Capture the cell that displays the provided text and extract its [x, y] central coordinate. 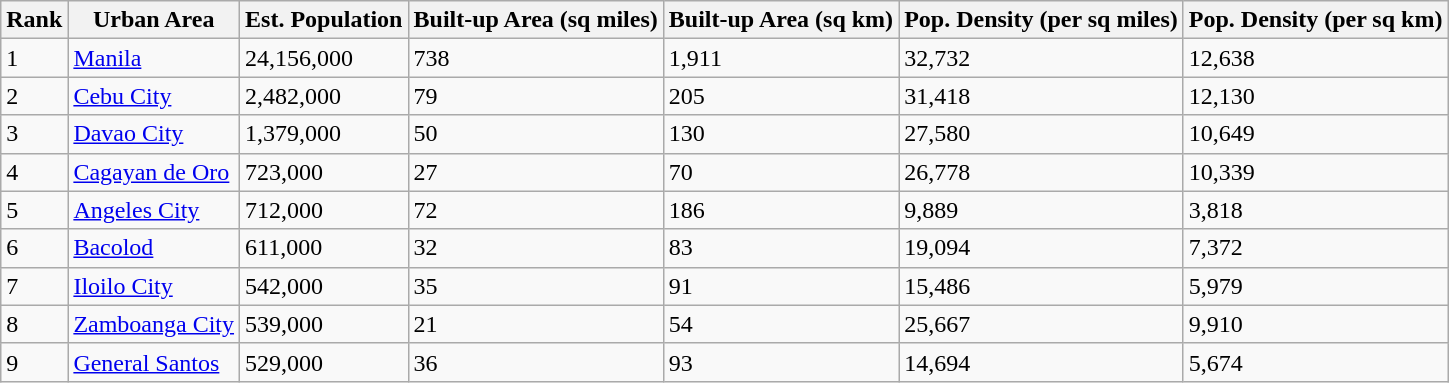
93 [780, 362]
31,418 [1042, 96]
542,000 [324, 286]
35 [536, 286]
7,372 [1316, 248]
3,818 [1316, 210]
Urban Area [154, 20]
26,778 [1042, 172]
539,000 [324, 324]
24,156,000 [324, 58]
12,638 [1316, 58]
2,482,000 [324, 96]
3 [34, 134]
Built-up Area (sq km) [780, 20]
9 [34, 362]
723,000 [324, 172]
1,379,000 [324, 134]
27,580 [1042, 134]
36 [536, 362]
10,649 [1316, 134]
25,667 [1042, 324]
83 [780, 248]
2 [34, 96]
130 [780, 134]
32 [536, 248]
14,694 [1042, 362]
4 [34, 172]
Manila [154, 58]
91 [780, 286]
529,000 [324, 362]
21 [536, 324]
72 [536, 210]
Iloilo City [154, 286]
1,911 [780, 58]
54 [780, 324]
General Santos [154, 362]
15,486 [1042, 286]
Rank [34, 20]
6 [34, 248]
Davao City [154, 134]
1 [34, 58]
186 [780, 210]
Cagayan de Oro [154, 172]
Pop. Density (per sq miles) [1042, 20]
611,000 [324, 248]
79 [536, 96]
50 [536, 134]
712,000 [324, 210]
9,889 [1042, 210]
Cebu City [154, 96]
205 [780, 96]
Built-up Area (sq miles) [536, 20]
738 [536, 58]
12,130 [1316, 96]
19,094 [1042, 248]
Angeles City [154, 210]
Pop. Density (per sq km) [1316, 20]
27 [536, 172]
5,674 [1316, 362]
Est. Population [324, 20]
10,339 [1316, 172]
5 [34, 210]
Bacolod [154, 248]
Zamboanga City [154, 324]
9,910 [1316, 324]
7 [34, 286]
70 [780, 172]
8 [34, 324]
5,979 [1316, 286]
32,732 [1042, 58]
